Pinpoint the cell where the given text exists, returning its [x, y] midpoint coordinate. 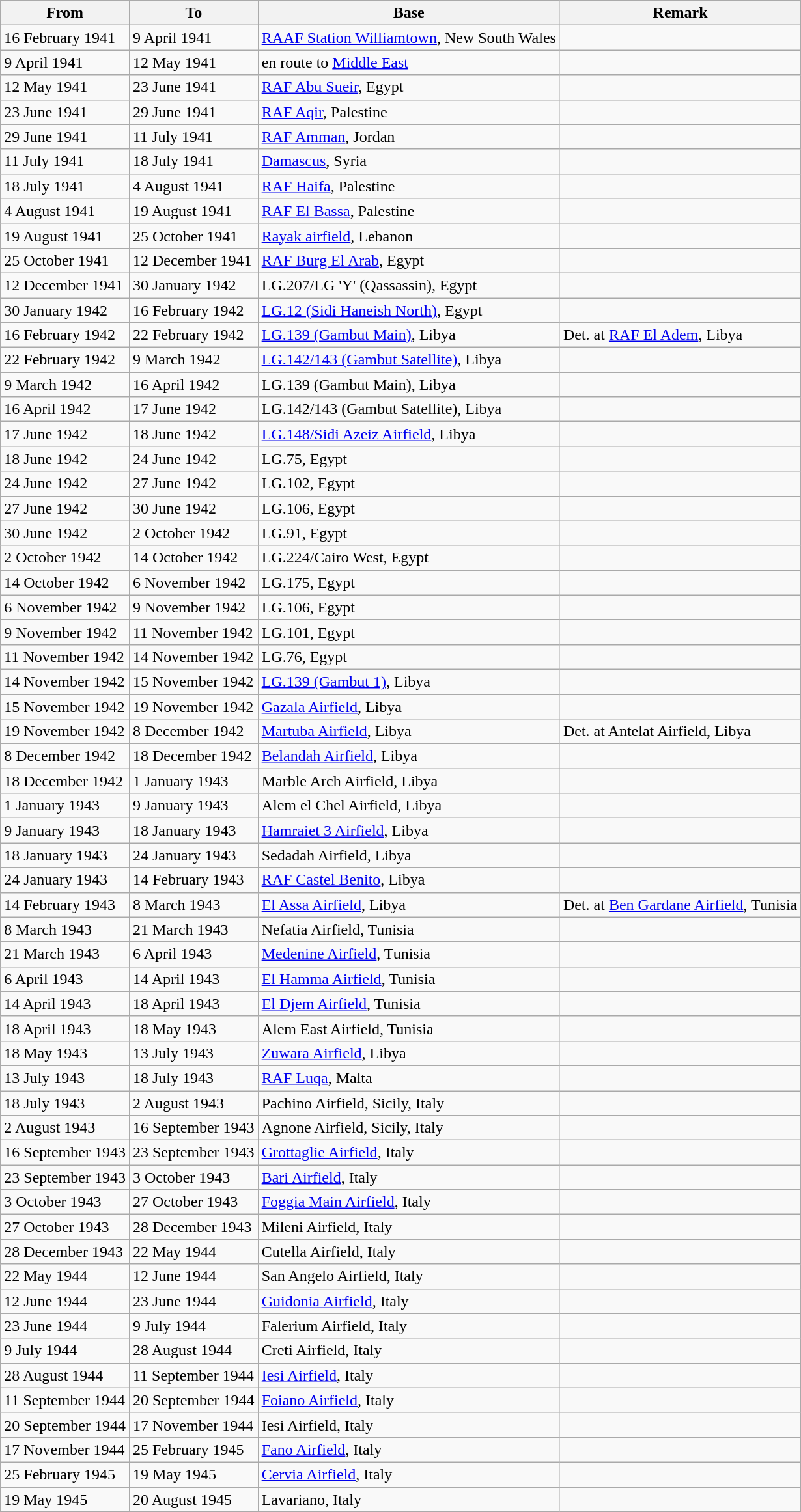
Zuwara Airfield, Libya [409, 1053]
Hamraiet 3 Airfield, Libya [409, 831]
RAF Amman, Jordan [409, 137]
16 February 1941 [65, 38]
El Hamma Airfield, Tunisia [409, 979]
Marble Arch Airfield, Libya [409, 781]
Bari Airfield, Italy [409, 1177]
San Angelo Airfield, Italy [409, 1276]
Martuba Airfield, Libya [409, 732]
Gazala Airfield, Libya [409, 706]
Grottaglie Airfield, Italy [409, 1153]
From [65, 13]
Mileni Airfield, Italy [409, 1227]
Det. at Ben Gardane Airfield, Tunisia [680, 905]
RAF Castel Benito, Libya [409, 880]
LG.224/Cairo West, Egypt [409, 558]
RAF Haifa, Palestine [409, 186]
El Djem Airfield, Tunisia [409, 1004]
LG.207/LG 'Y' (Qassassin), Egypt [409, 285]
Foiano Airfield, Italy [409, 1400]
Fano Airfield, Italy [409, 1450]
Sedadah Airfield, Libya [409, 855]
RAF Abu Sueir, Egypt [409, 87]
RAF Aqir, Palestine [409, 112]
Det. at Antelat Airfield, Libya [680, 732]
RAF Luqa, Malta [409, 1078]
Det. at RAF El Adem, Libya [680, 335]
LG.148/Sidi Azeiz Airfield, Libya [409, 434]
RAF Burg El Arab, Egypt [409, 260]
Creti Airfield, Italy [409, 1351]
LG.76, Egypt [409, 657]
LG.12 (Sidi Haneish North), Egypt [409, 310]
LG.175, Egypt [409, 583]
LG.102, Egypt [409, 484]
RAF El Bassa, Palestine [409, 211]
LG.101, Egypt [409, 632]
Alem el Chel Airfield, Libya [409, 806]
Agnone Airfield, Sicily, Italy [409, 1128]
El Assa Airfield, Libya [409, 905]
LG.91, Egypt [409, 533]
Lavariano, Italy [409, 1499]
LG.75, Egypt [409, 459]
Cutella Airfield, Italy [409, 1252]
RAAF Station Williamtown, New South Wales [409, 38]
Medenine Airfield, Tunisia [409, 954]
Falerium Airfield, Italy [409, 1326]
To [193, 13]
20 August 1945 [193, 1499]
Alem East Airfield, Tunisia [409, 1028]
Remark [680, 13]
Pachino Airfield, Sicily, Italy [409, 1103]
Guidonia Airfield, Italy [409, 1301]
Rayak airfield, Lebanon [409, 236]
Damascus, Syria [409, 161]
Foggia Main Airfield, Italy [409, 1202]
Belandah Airfield, Libya [409, 756]
Cervia Airfield, Italy [409, 1474]
en route to Middle East [409, 62]
LG.139 (Gambut 1), Libya [409, 681]
Base [409, 13]
Nefatia Airfield, Tunisia [409, 929]
